Capture the cell that displays the provided text and extract its (X, Y) central coordinate. 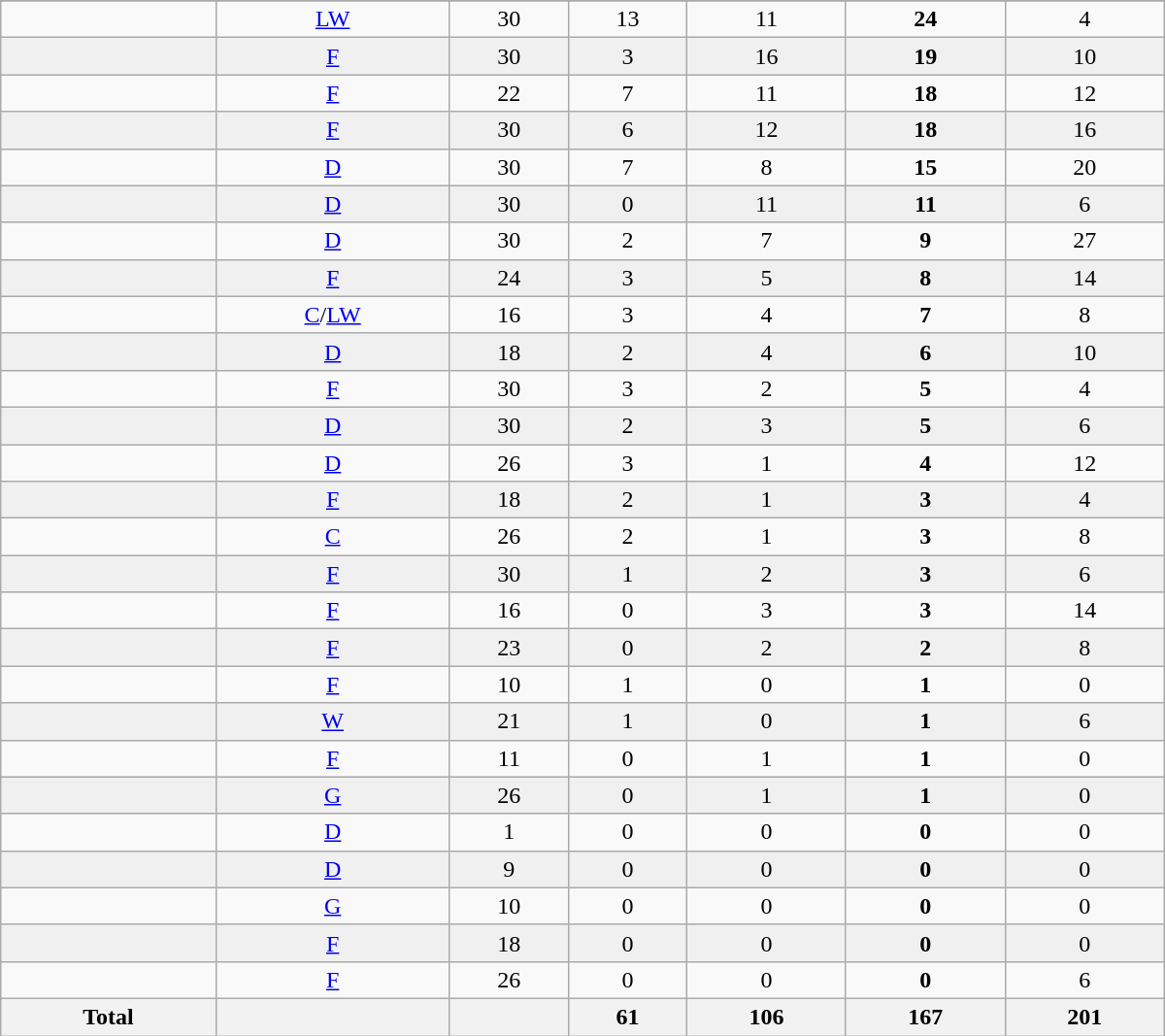
167 (925, 1017)
20 (1084, 167)
C/LW (332, 315)
61 (627, 1017)
27 (1084, 241)
19 (925, 56)
C (332, 537)
LW (332, 19)
13 (627, 19)
15 (925, 167)
23 (509, 648)
Total (109, 1017)
21 (509, 721)
W (332, 721)
106 (767, 1017)
201 (1084, 1017)
22 (509, 93)
